From the cell containing the given text, extract its center point as (X, Y) coordinate. 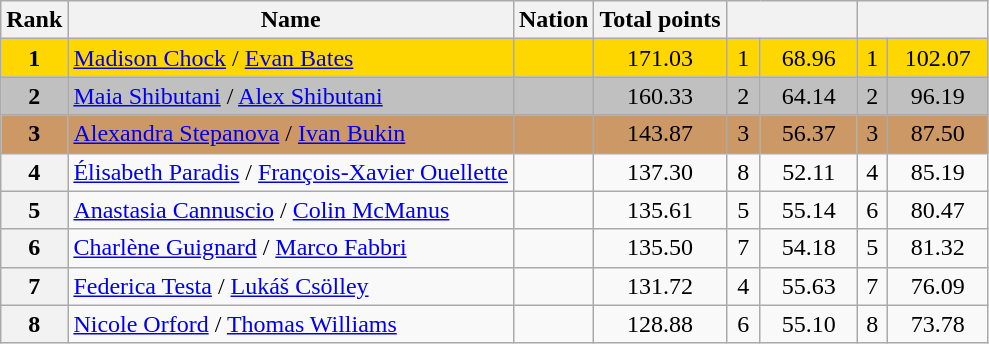
Élisabeth Paradis / François-Xavier Ouellette (291, 172)
135.50 (660, 248)
Maia Shibutani / Alex Shibutani (291, 96)
81.32 (938, 248)
102.07 (938, 58)
54.18 (808, 248)
Madison Chock / Evan Bates (291, 58)
68.96 (808, 58)
Nation (553, 20)
Nicole Orford / Thomas Williams (291, 324)
Charlène Guignard / Marco Fabbri (291, 248)
55.63 (808, 286)
Alexandra Stepanova / Ivan Bukin (291, 134)
85.19 (938, 172)
171.03 (660, 58)
55.14 (808, 210)
73.78 (938, 324)
64.14 (808, 96)
76.09 (938, 286)
137.30 (660, 172)
Anastasia Cannuscio / Colin McManus (291, 210)
87.50 (938, 134)
Rank (34, 20)
160.33 (660, 96)
96.19 (938, 96)
80.47 (938, 210)
56.37 (808, 134)
55.10 (808, 324)
52.11 (808, 172)
Federica Testa / Lukáš Csölley (291, 286)
135.61 (660, 210)
131.72 (660, 286)
128.88 (660, 324)
Total points (660, 20)
143.87 (660, 134)
Name (291, 20)
